Determine the [X, Y] coordinate at the center of the cell enclosing the given text.  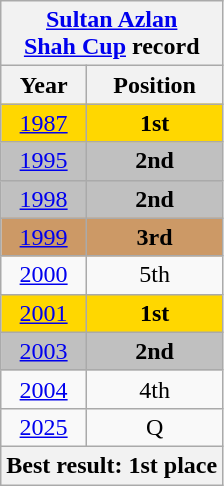
2003 [44, 351]
3rd [155, 237]
1998 [44, 199]
Best result: 1st place [112, 465]
Year [44, 85]
Position [155, 85]
2025 [44, 427]
Sultan AzlanShah Cup record [112, 34]
1999 [44, 237]
1987 [44, 123]
2001 [44, 313]
4th [155, 389]
5th [155, 275]
1995 [44, 161]
2004 [44, 389]
2000 [44, 275]
Q [155, 427]
